Detect which cell encompasses the target text, then output its [X, Y] center coordinate. 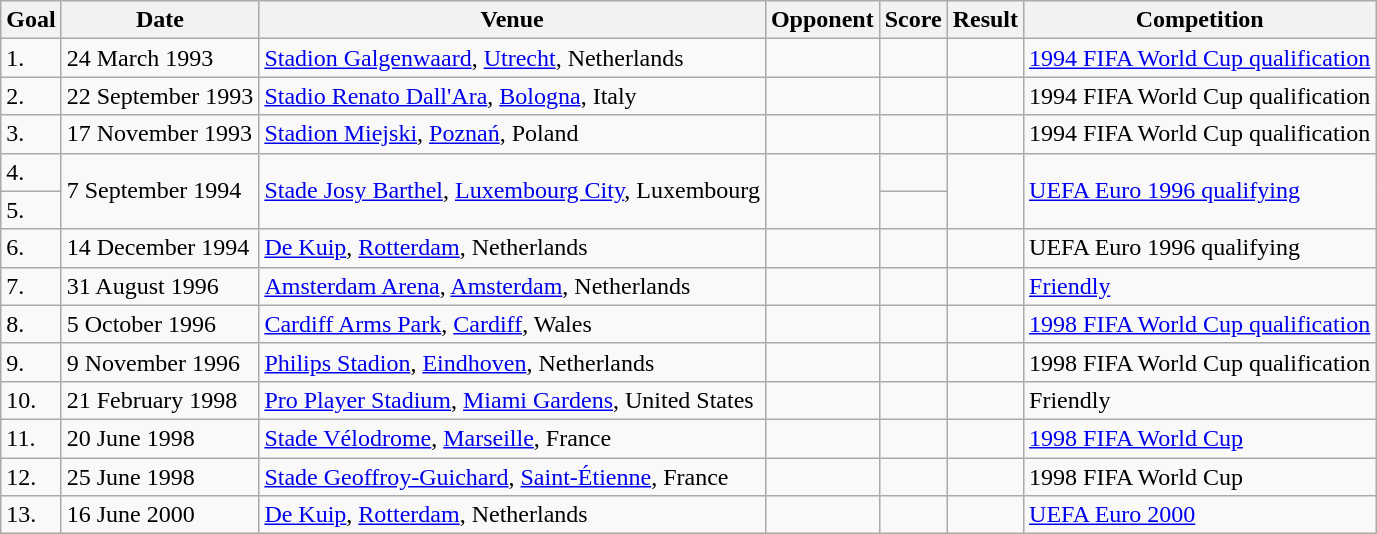
14 December 1994 [160, 248]
Stadion Miejski, Poznań, Poland [512, 134]
Goal [31, 20]
UEFA Euro 2000 [1200, 515]
Opponent [822, 20]
Stade Josy Barthel, Luxembourg City, Luxembourg [512, 191]
8. [31, 324]
2. [31, 96]
Competition [1200, 20]
31 August 1996 [160, 286]
20 June 1998 [160, 438]
6. [31, 248]
Result [985, 20]
Stade Vélodrome, Marseille, France [512, 438]
21 February 1998 [160, 400]
Amsterdam Arena, Amsterdam, Netherlands [512, 286]
11. [31, 438]
9 November 1996 [160, 362]
7 September 1994 [160, 191]
7. [31, 286]
12. [31, 477]
1. [31, 58]
Score [913, 20]
Cardiff Arms Park, Cardiff, Wales [512, 324]
17 November 1993 [160, 134]
25 June 1998 [160, 477]
4. [31, 172]
13. [31, 515]
5. [31, 210]
22 September 1993 [160, 96]
16 June 2000 [160, 515]
9. [31, 362]
3. [31, 134]
5 October 1996 [160, 324]
Stadio Renato Dall'Ara, Bologna, Italy [512, 96]
Stadion Galgenwaard, Utrecht, Netherlands [512, 58]
Pro Player Stadium, Miami Gardens, United States [512, 400]
10. [31, 400]
Date [160, 20]
Venue [512, 20]
Stade Geoffroy-Guichard, Saint-Étienne, France [512, 477]
Philips Stadion, Eindhoven, Netherlands [512, 362]
24 March 1993 [160, 58]
